From the cell containing the given text, extract its center point as (X, Y) coordinate. 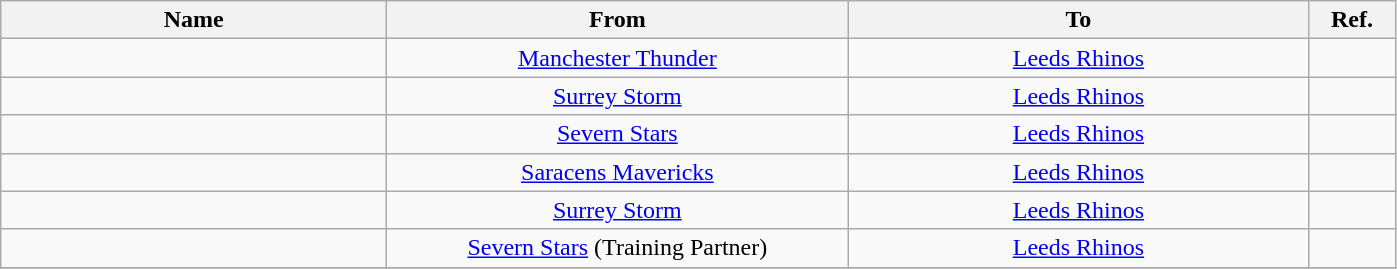
To (1078, 20)
Manchester Thunder (618, 58)
Severn Stars (Training Partner) (618, 248)
Severn Stars (618, 134)
Name (194, 20)
Ref. (1352, 20)
Saracens Mavericks (618, 172)
From (618, 20)
